Locate the cell with the specified text and output its (X, Y) center coordinate. 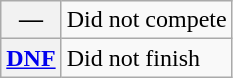
— (31, 20)
DNF (31, 58)
Did not finish (146, 58)
Did not compete (146, 20)
